Scan for the cell matching the given text and deliver its (X, Y) coordinate at center. 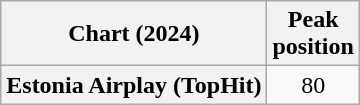
80 (313, 85)
Chart (2024) (134, 34)
Estonia Airplay (TopHit) (134, 85)
Peakposition (313, 34)
